Return (x, y) of the center of cell containing provided text 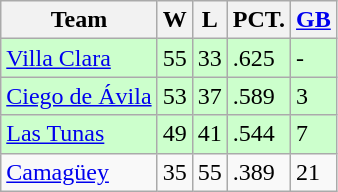
3 (314, 96)
GB (314, 20)
7 (314, 134)
21 (314, 172)
PCT. (258, 20)
33 (210, 58)
Ciego de Ávila (79, 96)
.544 (258, 134)
35 (174, 172)
- (314, 58)
49 (174, 134)
.389 (258, 172)
37 (210, 96)
Villa Clara (79, 58)
W (174, 20)
.625 (258, 58)
41 (210, 134)
53 (174, 96)
Team (79, 20)
.589 (258, 96)
Camagüey (79, 172)
L (210, 20)
Las Tunas (79, 134)
